Detect which cell encompasses the target text, then output its (X, Y) center coordinate. 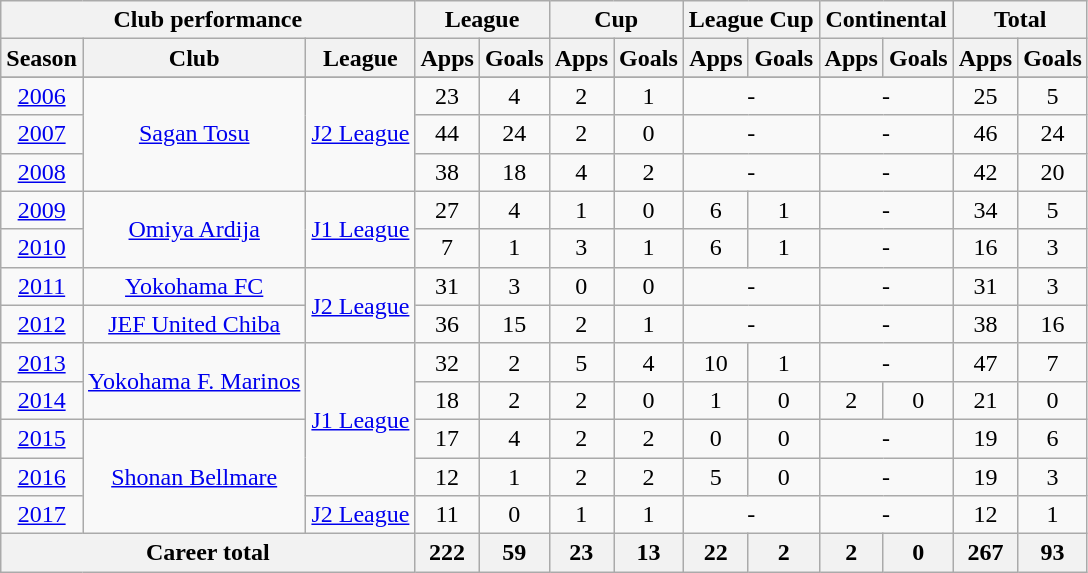
Omiya Ardija (194, 229)
Cup (616, 20)
JEF United Chiba (194, 324)
11 (447, 515)
21 (985, 400)
20 (1053, 172)
47 (985, 362)
Club (194, 58)
2017 (42, 515)
59 (514, 553)
Yokohama F. Marinos (194, 381)
2011 (42, 286)
Total (1020, 20)
Sagan Tosu (194, 134)
2006 (42, 96)
46 (985, 134)
222 (447, 553)
2016 (42, 477)
2015 (42, 438)
Season (42, 58)
15 (514, 324)
2014 (42, 400)
2008 (42, 172)
13 (649, 553)
25 (985, 96)
Club performance (208, 20)
2013 (42, 362)
10 (716, 362)
93 (1053, 553)
36 (447, 324)
267 (985, 553)
2010 (42, 248)
22 (716, 553)
2007 (42, 134)
32 (447, 362)
34 (985, 210)
27 (447, 210)
2009 (42, 210)
2012 (42, 324)
Career total (208, 553)
44 (447, 134)
League Cup (751, 20)
Continental (886, 20)
42 (985, 172)
17 (447, 438)
Yokohama FC (194, 286)
Shonan Bellmare (194, 476)
